Extract the (X, Y) coordinate from the center of the cell holding the provided text.  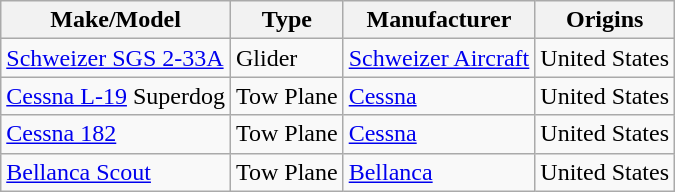
Schweizer Aircraft (439, 58)
Schweizer SGS 2-33A (116, 58)
Make/Model (116, 20)
Bellanca (439, 172)
Cessna 182 (116, 134)
Type (286, 20)
Origins (605, 20)
Glider (286, 58)
Manufacturer (439, 20)
Bellanca Scout (116, 172)
Cessna L-19 Superdog (116, 96)
